From the cell containing the given text, extract its center point as [X, Y] coordinate. 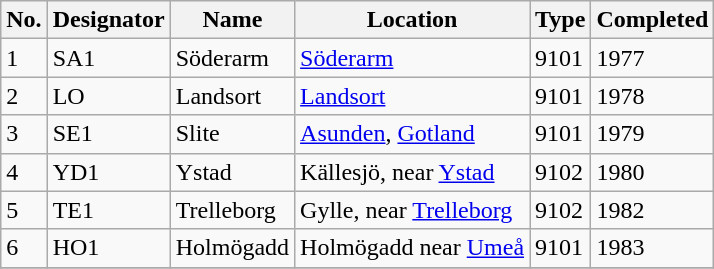
Completed [652, 20]
LO [108, 96]
Type [560, 20]
Designator [108, 20]
1983 [652, 248]
1978 [652, 96]
3 [24, 134]
1977 [652, 58]
Location [412, 20]
TE1 [108, 210]
Name [232, 20]
Ystad [232, 172]
2 [24, 96]
SE1 [108, 134]
Slite [232, 134]
Trelleborg [232, 210]
4 [24, 172]
6 [24, 248]
YD1 [108, 172]
1979 [652, 134]
HO1 [108, 248]
5 [24, 210]
1982 [652, 210]
Asunden, Gotland [412, 134]
Holmögadd near Umeå [412, 248]
Källesjö, near Ystad [412, 172]
1980 [652, 172]
Holmögadd [232, 248]
1 [24, 58]
Gylle, near Trelleborg [412, 210]
SA1 [108, 58]
No. [24, 20]
